Return the (x, y) coordinate for the center point of the cell that contains the specified text.  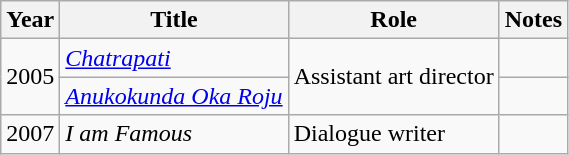
Assistant art director (394, 77)
Anukokunda Oka Roju (174, 96)
Title (174, 20)
Notes (533, 20)
Chatrapati (174, 58)
I am Famous (174, 134)
2005 (30, 77)
Role (394, 20)
Dialogue writer (394, 134)
2007 (30, 134)
Year (30, 20)
